Extract the [x, y] coordinate from the center of the cell holding the provided text.  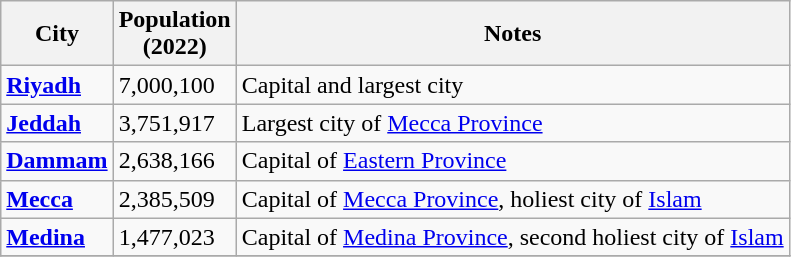
Medina [57, 237]
Riyadh [57, 85]
2,385,509 [174, 199]
7,000,100 [174, 85]
Capital of Eastern Province [512, 161]
Notes [512, 34]
Mecca [57, 199]
Largest city of Mecca Province [512, 123]
Dammam [57, 161]
Jeddah [57, 123]
Population(2022) [174, 34]
Capital and largest city [512, 85]
2,638,166 [174, 161]
1,477,023 [174, 237]
Capital of Medina Province, second holiest city of Islam [512, 237]
Capital of Mecca Province, holiest city of Islam [512, 199]
3,751,917 [174, 123]
City [57, 34]
